Detect which cell encompasses the target text, then output its (X, Y) center coordinate. 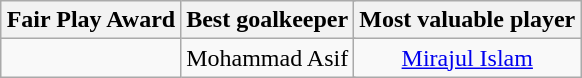
Most valuable player (468, 20)
Mohammad Asif (268, 58)
Mirajul Islam (468, 58)
Best goalkeeper (268, 20)
Fair Play Award (91, 20)
